Extract the (X, Y) coordinate from the center of the cell holding the provided text.  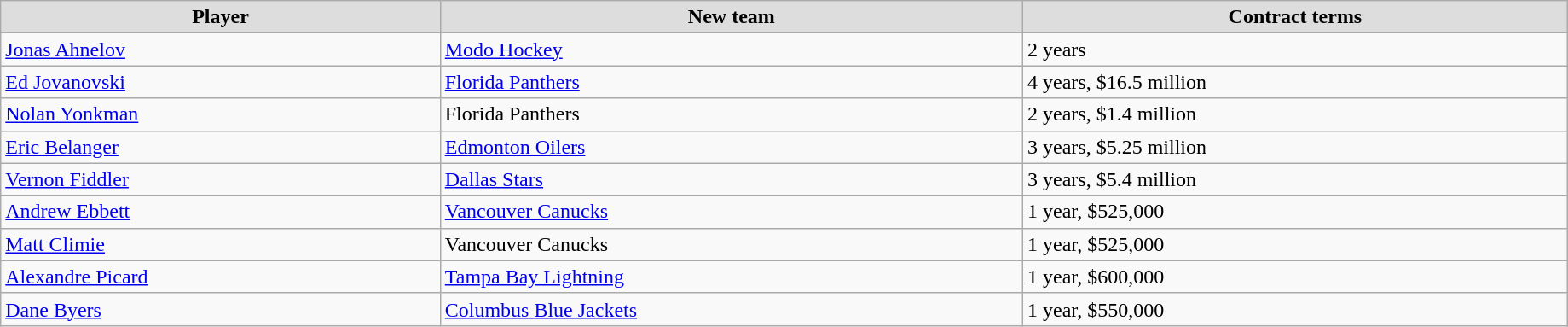
Andrew Ebbett (220, 212)
Player (220, 17)
Edmonton Oilers (732, 147)
New team (732, 17)
Dallas Stars (732, 179)
1 year, $550,000 (1294, 309)
3 years, $5.4 million (1294, 179)
Vernon Fiddler (220, 179)
1 year, $600,000 (1294, 277)
Jonas Ahnelov (220, 50)
Matt Climie (220, 244)
Alexandre Picard (220, 277)
Eric Belanger (220, 147)
Ed Jovanovski (220, 82)
Modo Hockey (732, 50)
Dane Byers (220, 309)
Nolan Yonkman (220, 114)
Columbus Blue Jackets (732, 309)
4 years, $16.5 million (1294, 82)
Tampa Bay Lightning (732, 277)
Contract terms (1294, 17)
2 years, $1.4 million (1294, 114)
2 years (1294, 50)
3 years, $5.25 million (1294, 147)
